Pinpoint the cell where the given text exists, returning its (x, y) midpoint coordinate. 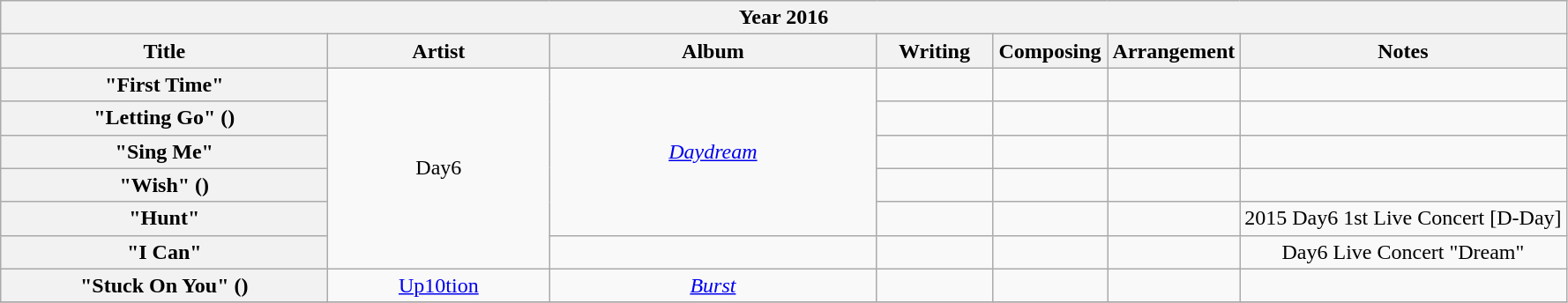
"Wish" () (164, 185)
"Letting Go" () (164, 118)
"First Time" (164, 85)
"Sing Me" (164, 151)
Up10tion (439, 285)
"Hunt" (164, 218)
Notes (1403, 51)
2015 Day6 1st Live Concert [D-Day] (1403, 218)
"Stuck On You" () (164, 285)
Artist (439, 51)
"I Can" (164, 252)
Composing (1049, 51)
Year 2016 (783, 18)
Title (164, 51)
Daydream (713, 151)
Burst (713, 285)
Arrangement (1174, 51)
Album (713, 51)
Writing (935, 51)
Day6 Live Concert "Dream" (1403, 252)
Day6 (439, 168)
